For the text-containing cell, return its midpoint in (x, y) coordinate format. 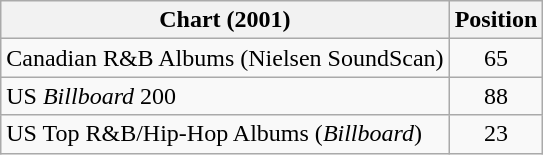
88 (496, 96)
US Top R&B/Hip-Hop Albums (Billboard) (225, 134)
23 (496, 134)
Chart (2001) (225, 20)
Canadian R&B Albums (Nielsen SoundScan) (225, 58)
65 (496, 58)
Position (496, 20)
US Billboard 200 (225, 96)
